Identify which cell holds the provided text, then report its (x, y) central coordinate. 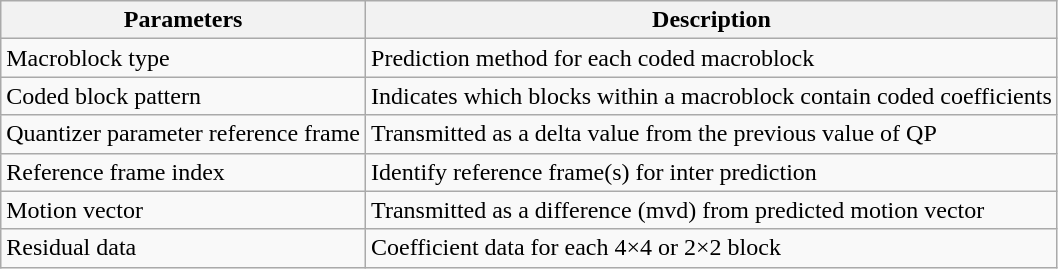
Reference frame index (184, 172)
Residual data (184, 248)
Transmitted as a delta value from the previous value of QP (712, 134)
Parameters (184, 20)
Motion vector (184, 210)
Prediction method for each coded macroblock (712, 58)
Coded block pattern (184, 96)
Quantizer parameter reference frame (184, 134)
Description (712, 20)
Transmitted as a difference (mvd) from predicted motion vector (712, 210)
Identify reference frame(s) for inter prediction (712, 172)
Macroblock type (184, 58)
Coefficient data for each 4×4 or 2×2 block (712, 248)
Indicates which blocks within a macroblock contain coded coefficients (712, 96)
